Pinpoint the cell where the given text exists, returning its (X, Y) midpoint coordinate. 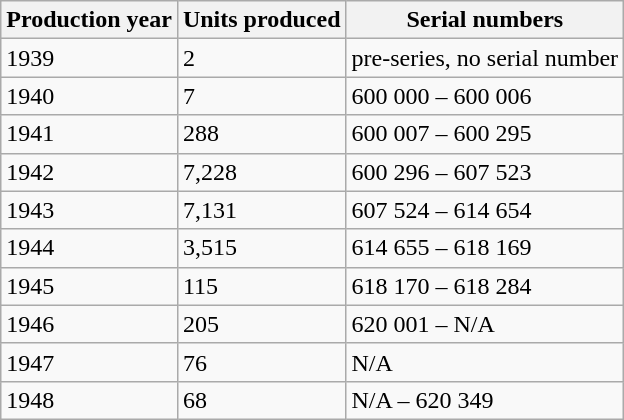
1942 (90, 172)
N/A – 620 349 (485, 400)
205 (262, 324)
620 001 – N/A (485, 324)
1943 (90, 210)
1939 (90, 58)
7,228 (262, 172)
Production year (90, 20)
N/A (485, 362)
115 (262, 286)
600 000 – 600 006 (485, 96)
288 (262, 134)
Units produced (262, 20)
618 170 – 618 284 (485, 286)
1941 (90, 134)
607 524 – 614 654 (485, 210)
1940 (90, 96)
1946 (90, 324)
1947 (90, 362)
68 (262, 400)
1945 (90, 286)
7,131 (262, 210)
pre-series, no serial number (485, 58)
3,515 (262, 248)
1948 (90, 400)
2 (262, 58)
614 655 – 618 169 (485, 248)
7 (262, 96)
Serial numbers (485, 20)
600 296 – 607 523 (485, 172)
600 007 – 600 295 (485, 134)
1944 (90, 248)
76 (262, 362)
